Find where the given text appears and provide that cell's center as (X, Y) coordinate. 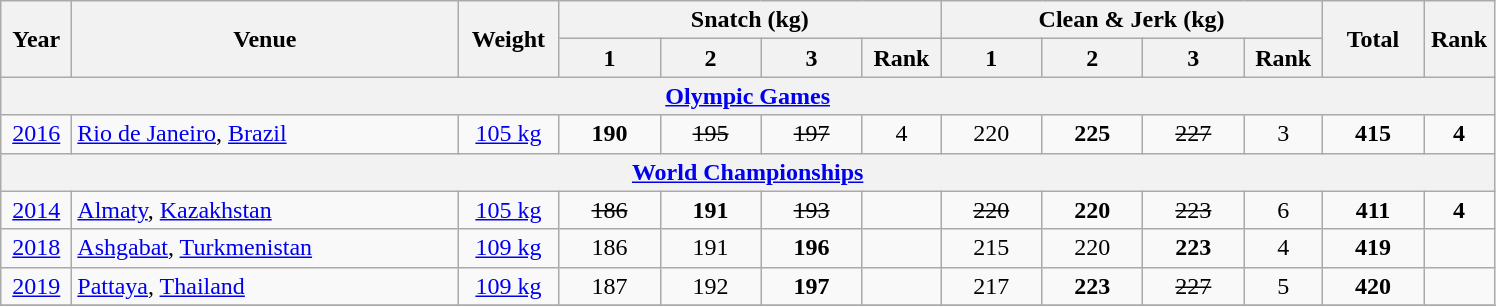
Snatch (kg) (750, 20)
Pattaya, Thailand (265, 286)
411 (1372, 210)
196 (812, 248)
Clean & Jerk (kg) (1132, 20)
Year (36, 39)
2014 (36, 210)
420 (1372, 286)
Olympic Games (748, 96)
Venue (265, 39)
Rio de Janeiro, Brazil (265, 134)
192 (710, 286)
2019 (36, 286)
187 (610, 286)
415 (1372, 134)
World Championships (748, 172)
Ashgabat, Turkmenistan (265, 248)
5 (1284, 286)
2016 (36, 134)
Almaty, Kazakhstan (265, 210)
2018 (36, 248)
195 (710, 134)
Weight (508, 39)
215 (992, 248)
419 (1372, 248)
190 (610, 134)
225 (1092, 134)
217 (992, 286)
Total (1372, 39)
6 (1284, 210)
193 (812, 210)
